Locate the cell with the specified text and output its [x, y] center coordinate. 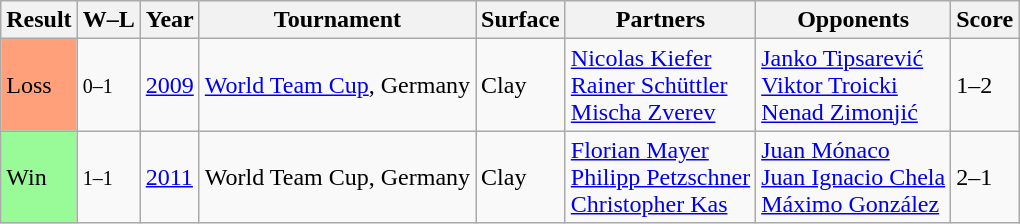
Florian Mayer Philipp Petzschner Christopher Kas [660, 177]
Year [170, 20]
2–1 [985, 177]
2011 [170, 177]
0–1 [108, 85]
Score [985, 20]
Juan Mónaco Juan Ignacio Chela Máximo González [854, 177]
Surface [521, 20]
Loss [39, 85]
1–2 [985, 85]
W–L [108, 20]
Result [39, 20]
Win [39, 177]
Partners [660, 20]
Opponents [854, 20]
Janko Tipsarević Viktor Troicki Nenad Zimonjić [854, 85]
Tournament [337, 20]
Nicolas Kiefer Rainer Schüttler Mischa Zverev [660, 85]
1–1 [108, 177]
2009 [170, 85]
